Extract the [X, Y] coordinate from the center of the cell holding the provided text.  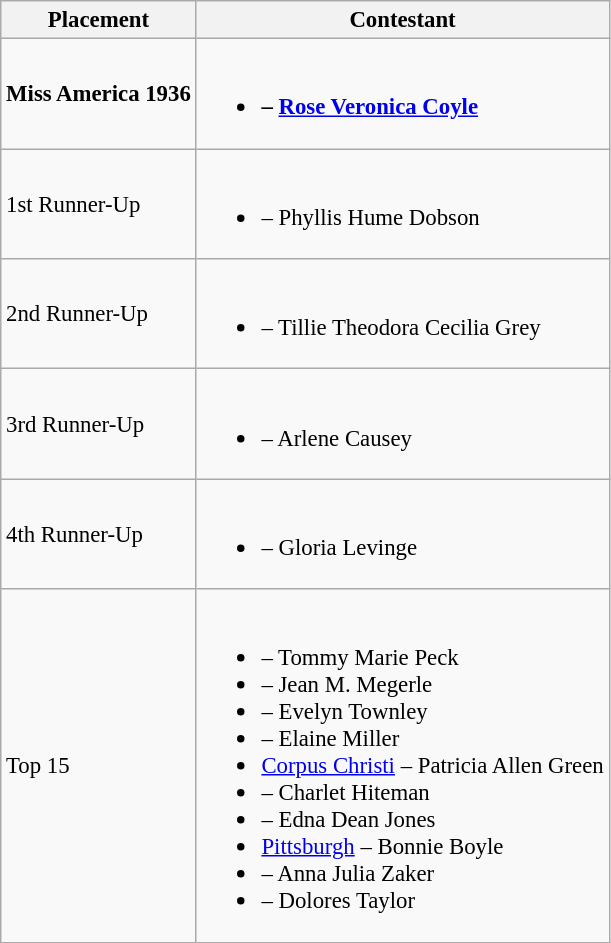
– Gloria Levinge [402, 534]
– Tillie Theodora Cecilia Grey [402, 314]
Contestant [402, 20]
3rd Runner-Up [98, 424]
Miss America 1936 [98, 94]
– Rose Veronica Coyle [402, 94]
Top 15 [98, 766]
4th Runner-Up [98, 534]
2nd Runner-Up [98, 314]
– Arlene Causey [402, 424]
1st Runner-Up [98, 204]
– Phyllis Hume Dobson [402, 204]
Placement [98, 20]
